Capture the cell that displays the provided text and extract its (X, Y) central coordinate. 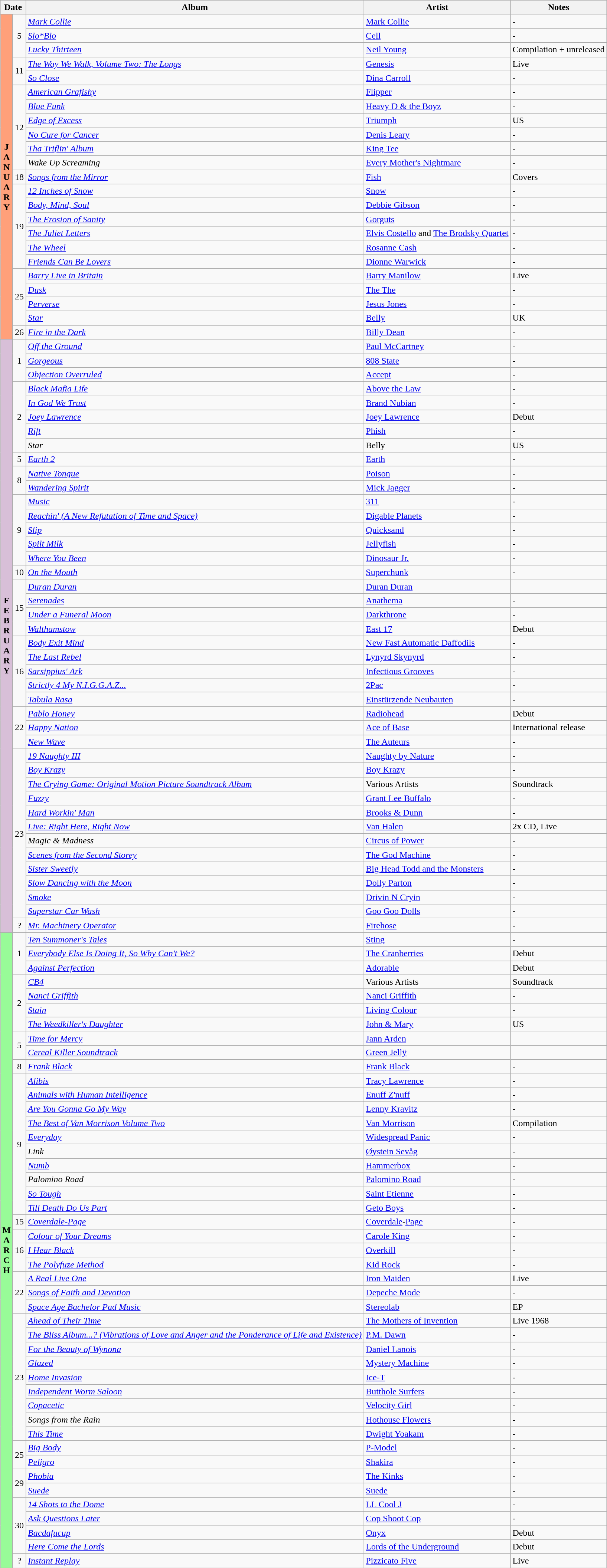
Sarsippius' Ark (195, 671)
Dina Carroll (437, 78)
Wandering Spirit (195, 488)
Bacdafucup (195, 1533)
Dwight Yoakam (437, 1434)
Album (195, 7)
Scenes from the Second Storey (195, 854)
Ice-T (437, 1377)
LL Cool J (437, 1504)
A Real Live One (195, 1278)
Perverse (195, 304)
Mystery Machine (437, 1363)
Numb (195, 1165)
Everyday (195, 1137)
Body Exit Mind (195, 643)
Walthamstow (195, 629)
Till Death Do Us Part (195, 1208)
MARCH (7, 1250)
Where You Been (195, 558)
Genesis (437, 64)
Under a Funeral Moon (195, 614)
The Weedkiller's Daughter (195, 1024)
14 Shots to the Dome (195, 1504)
Ace of Base (437, 728)
Butthole Surfers (437, 1391)
Spilt Milk (195, 544)
This Time (195, 1434)
Quicksand (437, 530)
Triumph (437, 120)
The Auteurs (437, 742)
Smoke (195, 897)
Enuff Z'nuff (437, 1095)
Radiohead (437, 714)
Big Body (195, 1448)
Colour of Your Dreams (195, 1236)
The Juliet Letters (195, 233)
UK (558, 318)
Home Invasion (195, 1377)
Live 1968 (558, 1321)
King Tee (437, 148)
The Way We Walk, Volume Two: The Longs (195, 64)
Compilation + unreleased (558, 50)
No Cure for Cancer (195, 134)
Tracy Lawrence (437, 1081)
Drivin N Cryin (437, 897)
So Tough (195, 1194)
Every Mother's Nightmare (437, 163)
Big Head Todd and the Monsters (437, 869)
Denis Leary (437, 134)
The Polyfuze Method (195, 1264)
Slow Dancing with the Moon (195, 883)
Saint Etienne (437, 1194)
Covers (558, 177)
Above the Law (437, 388)
Animals with Human Intelligence (195, 1095)
Paul McCartney (437, 346)
Phish (437, 431)
Phobia (195, 1476)
Strictly 4 My N.I.G.G.A.Z... (195, 685)
The Best of Van Morrison Volume Two (195, 1123)
Link (195, 1151)
Darkthrone (437, 614)
2Pac (437, 685)
Earth (437, 459)
Ten Summoner's Tales (195, 939)
Live: Right Here, Right Now (195, 826)
Lucky Thirteen (195, 50)
Dusk (195, 290)
Naughty by Nature (437, 756)
Black Mafia Life (195, 388)
Native Tongue (195, 473)
The The (437, 290)
JANUARY (7, 177)
Infectious Grooves (437, 671)
Against Perfection (195, 968)
Kid Rock (437, 1264)
East 17 (437, 629)
Reachin' (A New Refutation of Time and Space) (195, 516)
26 (19, 332)
Peligro (195, 1462)
Adorable (437, 968)
Pizzicato Five (437, 1561)
Stereolab (437, 1306)
2x CD, Live (558, 826)
Iron Maiden (437, 1278)
Off the Ground (195, 346)
In God We Trust (195, 403)
Dinosaur Jr. (437, 558)
311 (437, 502)
P.M. Dawn (437, 1335)
Elvis Costello and The Brodsky Quartet (437, 233)
Hothouse Flowers (437, 1420)
New Wave (195, 742)
Debbie Gibson (437, 205)
Jesus Jones (437, 304)
Digable Planets (437, 516)
Van Morrison (437, 1123)
10 (19, 572)
Body, Mind, Soul (195, 205)
12 Inches of Snow (195, 191)
Independent Worm Saloon (195, 1391)
Jann Arden (437, 1038)
11 (19, 71)
The Last Rebel (195, 657)
Space Age Bachelor Pad Music (195, 1306)
Songs from the Rain (195, 1420)
19 Naughty III (195, 756)
CB4 (195, 982)
Music (195, 502)
Accept (437, 374)
Happy Nation (195, 728)
Compilation (558, 1123)
Geto Boys (437, 1208)
Blue Funk (195, 106)
Hammerbox (437, 1165)
Earth 2 (195, 459)
Overkill (437, 1250)
Friends Can Be Lovers (195, 262)
Neil Young (437, 50)
Depeche Mode (437, 1292)
Everybody Else Is Doing It, So Why Can't We? (195, 954)
Shakira (437, 1462)
Jellyfish (437, 544)
The Mothers of Invention (437, 1321)
Lynyrd Skynyrd (437, 657)
Velocity Girl (437, 1405)
Date (13, 7)
EP (558, 1306)
29 (19, 1483)
Lenny Kravitz (437, 1109)
So Close (195, 78)
The Erosion of Sanity (195, 219)
Brand Nubian (437, 403)
Songs of Faith and Devotion (195, 1292)
P-Model (437, 1448)
Living Colour (437, 1010)
Fuzzy (195, 798)
Gorguts (437, 219)
Onyx (437, 1533)
Brooks & Dunn (437, 812)
John & Mary (437, 1024)
On the Mouth (195, 572)
Snow (437, 191)
The God Machine (437, 854)
Heavy D & the Boyz (437, 106)
Circus of Power (437, 840)
Edge of Excess (195, 120)
Mr. Machinery Operator (195, 925)
Are You Gonna Go My Way (195, 1109)
I Hear Black (195, 1250)
Cop Shoot Cop (437, 1518)
Barry Live in Britain (195, 276)
Glazed (195, 1363)
The Wheel (195, 247)
Wake Up Screaming (195, 163)
Dolly Parton (437, 883)
Tha Triflin' Album (195, 148)
Rift (195, 431)
Notes (558, 7)
Poison (437, 473)
Grant Lee Buffalo (437, 798)
Time for Mercy (195, 1038)
Rosanne Cash (437, 247)
Widespread Panic (437, 1137)
Sister Sweetly (195, 869)
Ask Questions Later (195, 1518)
Firehose (437, 925)
Anathema (437, 600)
Superchunk (437, 572)
Daniel Lanois (437, 1349)
Slip (195, 530)
Billy Dean (437, 332)
Fire in the Dark (195, 332)
Magic & Madness (195, 840)
30 (19, 1525)
Here Come the Lords (195, 1547)
Tabula Rasa (195, 699)
For the Beauty of Wynona (195, 1349)
Mick Jagger (437, 488)
Cereal Killer Soundtrack (195, 1052)
New Fast Automatic Daffodils (437, 643)
FEBRUARY (7, 636)
Slo*Blo (195, 36)
Artist (437, 7)
Goo Goo Dolls (437, 911)
Alibis (195, 1081)
19 (19, 226)
Barry Manilow (437, 276)
Stain (195, 1010)
Objection Overruled (195, 374)
Serenades (195, 600)
Lords of the Underground (437, 1547)
Instant Replay (195, 1561)
Dionne Warwick (437, 262)
The Cranberries (437, 954)
Gorgeous (195, 360)
Sting (437, 939)
The Crying Game: Original Motion Picture Soundtrack Album (195, 784)
Copacetic (195, 1405)
American Grafishy (195, 92)
International release (558, 728)
Ahead of Their Time (195, 1321)
12 (19, 127)
808 State (437, 360)
Øystein Sevåg (437, 1151)
Green Jellÿ (437, 1052)
Carole King (437, 1236)
Van Halen (437, 826)
Einstürzende Neubauten (437, 699)
Cell (437, 36)
Pablo Honey (195, 714)
The Bliss Album...? (Vibrations of Love and Anger and the Ponderance of Life and Existence) (195, 1335)
Flipper (437, 92)
The Kinks (437, 1476)
Superstar Car Wash (195, 911)
Fish (437, 177)
Hard Workin' Man (195, 812)
18 (19, 177)
Songs from the Mirror (195, 177)
